Identify which cell holds the provided text, then report its [x, y] central coordinate. 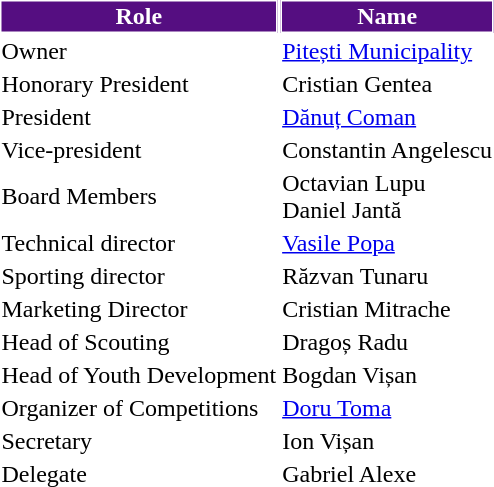
Cristian Mitrache [388, 309]
Pitești Municipality [388, 51]
Răzvan Tunaru [388, 276]
Sporting director [139, 276]
Owner [139, 51]
President [139, 117]
Board Members [139, 196]
Ion Vișan [388, 441]
Role [139, 16]
Octavian Lupu Daniel Jantă [388, 196]
Cristian Gentea [388, 84]
Vice-president [139, 150]
Vasile Popa [388, 243]
Head of Scouting [139, 342]
Secretary [139, 441]
Marketing Director [139, 309]
Technical director [139, 243]
Organizer of Competitions [139, 408]
Doru Toma [388, 408]
Bogdan Vișan [388, 375]
Dănuț Coman [388, 117]
Constantin Angelescu [388, 150]
Name [388, 16]
Dragoș Radu [388, 342]
Head of Youth Development [139, 375]
Honorary President [139, 84]
